For the text-containing cell, return its midpoint in (X, Y) coordinate format. 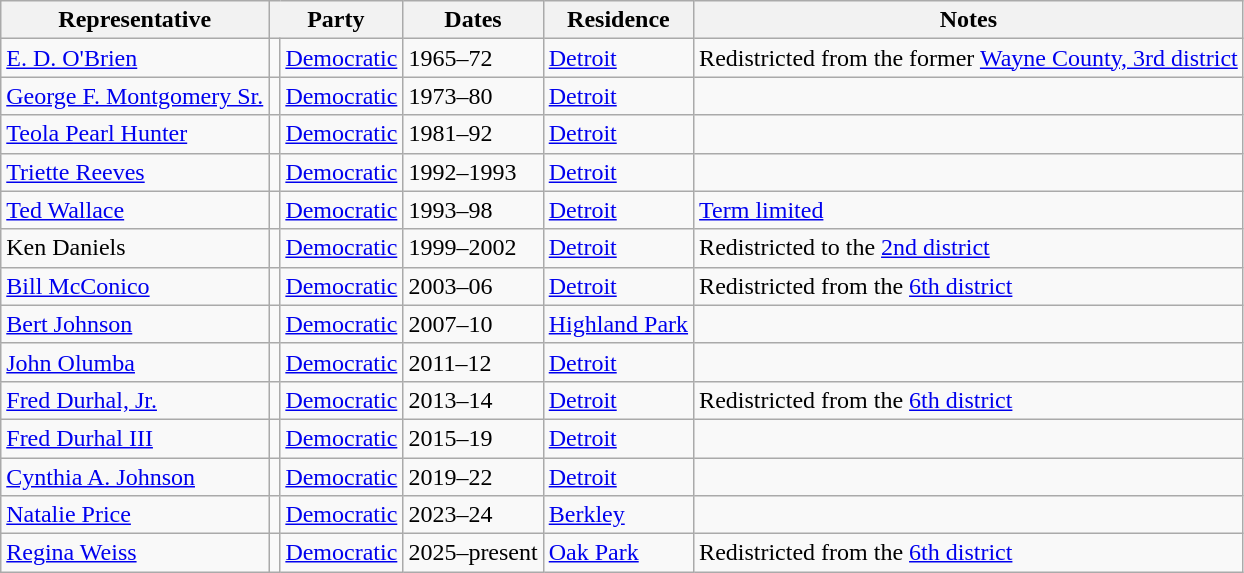
Notes (969, 20)
2015–19 (473, 438)
Redistricted to the 2nd district (969, 248)
Ted Wallace (135, 210)
1999–2002 (473, 248)
1965–72 (473, 58)
2011–12 (473, 362)
Regina Weiss (135, 553)
1981–92 (473, 134)
Representative (135, 20)
John Olumba (135, 362)
Fred Durhal, Jr. (135, 400)
Redistricted from the former Wayne County, 3rd district (969, 58)
1993–98 (473, 210)
Ken Daniels (135, 248)
Residence (618, 20)
2023–24 (473, 515)
Fred Durhal III (135, 438)
Highland Park (618, 324)
Bert Johnson (135, 324)
Teola Pearl Hunter (135, 134)
2007–10 (473, 324)
Natalie Price (135, 515)
Term limited (969, 210)
Dates (473, 20)
Triette Reeves (135, 172)
2013–14 (473, 400)
E. D. O'Brien (135, 58)
Party (336, 20)
2003–06 (473, 286)
2019–22 (473, 477)
Cynthia A. Johnson (135, 477)
2025–present (473, 553)
Oak Park (618, 553)
George F. Montgomery Sr. (135, 96)
Berkley (618, 515)
Bill McConico (135, 286)
1973–80 (473, 96)
1992–1993 (473, 172)
